Output the (X, Y) coordinate of the center of the cell containing the given text.  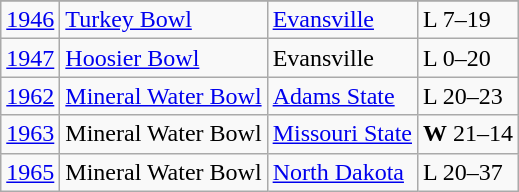
1962 (30, 96)
1947 (30, 58)
Missouri State (342, 134)
L 20–23 (468, 96)
Hoosier Bowl (164, 58)
L 7–19 (468, 20)
1965 (30, 172)
1946 (30, 20)
L 0–20 (468, 58)
Turkey Bowl (164, 20)
1963 (30, 134)
Adams State (342, 96)
W 21–14 (468, 134)
North Dakota (342, 172)
L 20–37 (468, 172)
